Scan for the cell matching the given text and deliver its [x, y] coordinate at center. 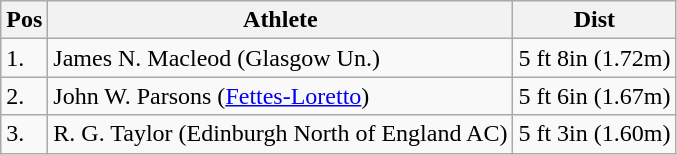
Dist [594, 20]
Pos [24, 20]
3. [24, 134]
2. [24, 96]
5 ft 6in (1.67m) [594, 96]
John W. Parsons (Fettes-Loretto) [280, 96]
1. [24, 58]
R. G. Taylor (Edinburgh North of England AC) [280, 134]
5 ft 3in (1.60m) [594, 134]
5 ft 8in (1.72m) [594, 58]
James N. Macleod (Glasgow Un.) [280, 58]
Athlete [280, 20]
